Return (X, Y) of the center of cell containing provided text 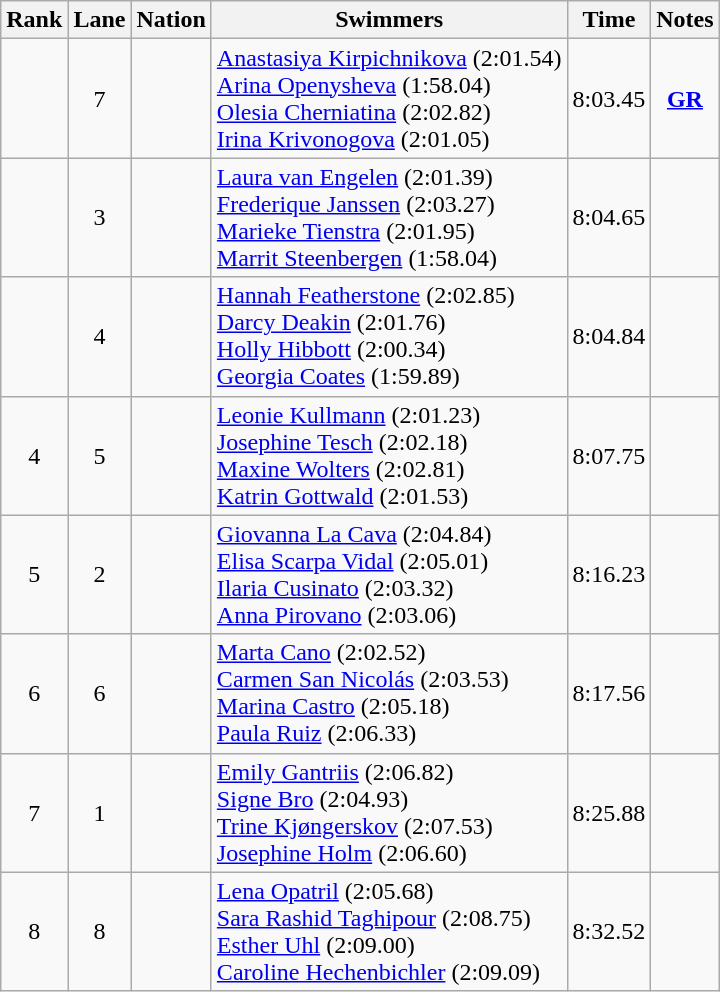
8:25.88 (609, 812)
Time (609, 20)
Hannah Featherstone (2:02.85)Darcy Deakin (2:01.76)Holly Hibbott (2:00.34)Georgia Coates (1:59.89) (389, 336)
Anastasiya Kirpichnikova (2:01.54)Arina Openysheva (1:58.04)Olesia Cherniatina (2:02.82)Irina Krivonogova (2:01.05) (389, 98)
Nation (171, 20)
GR (685, 98)
Emily Gantriis (2:06.82)Signe Bro (2:04.93)Trine Kjøngerskov (2:07.53)Josephine Holm (2:06.60) (389, 812)
Marta Cano (2:02.52)Carmen San Nicolás (2:03.53)Marina Castro (2:05.18)Paula Ruiz (2:06.33) (389, 694)
8:32.52 (609, 932)
3 (100, 218)
Giovanna La Cava (2:04.84)Elisa Scarpa Vidal (2:05.01)Ilaria Cusinato (2:03.32)Anna Pirovano (2:03.06) (389, 574)
8:16.23 (609, 574)
8:07.75 (609, 456)
8:03.45 (609, 98)
Lena Opatril (2:05.68)Sara Rashid Taghipour (2:08.75)Esther Uhl (2:09.00)Caroline Hechenbichler (2:09.09) (389, 932)
Lane (100, 20)
Notes (685, 20)
Rank (34, 20)
8:17.56 (609, 694)
1 (100, 812)
Laura van Engelen (2:01.39)Frederique Janssen (2:03.27)Marieke Tienstra (2:01.95)Marrit Steenbergen (1:58.04) (389, 218)
Leonie Kullmann (2:01.23)Josephine Tesch (2:02.18)Maxine Wolters (2:02.81)Katrin Gottwald (2:01.53) (389, 456)
2 (100, 574)
Swimmers (389, 20)
8:04.65 (609, 218)
8:04.84 (609, 336)
